Detect which cell encompasses the target text, then output its (x, y) center coordinate. 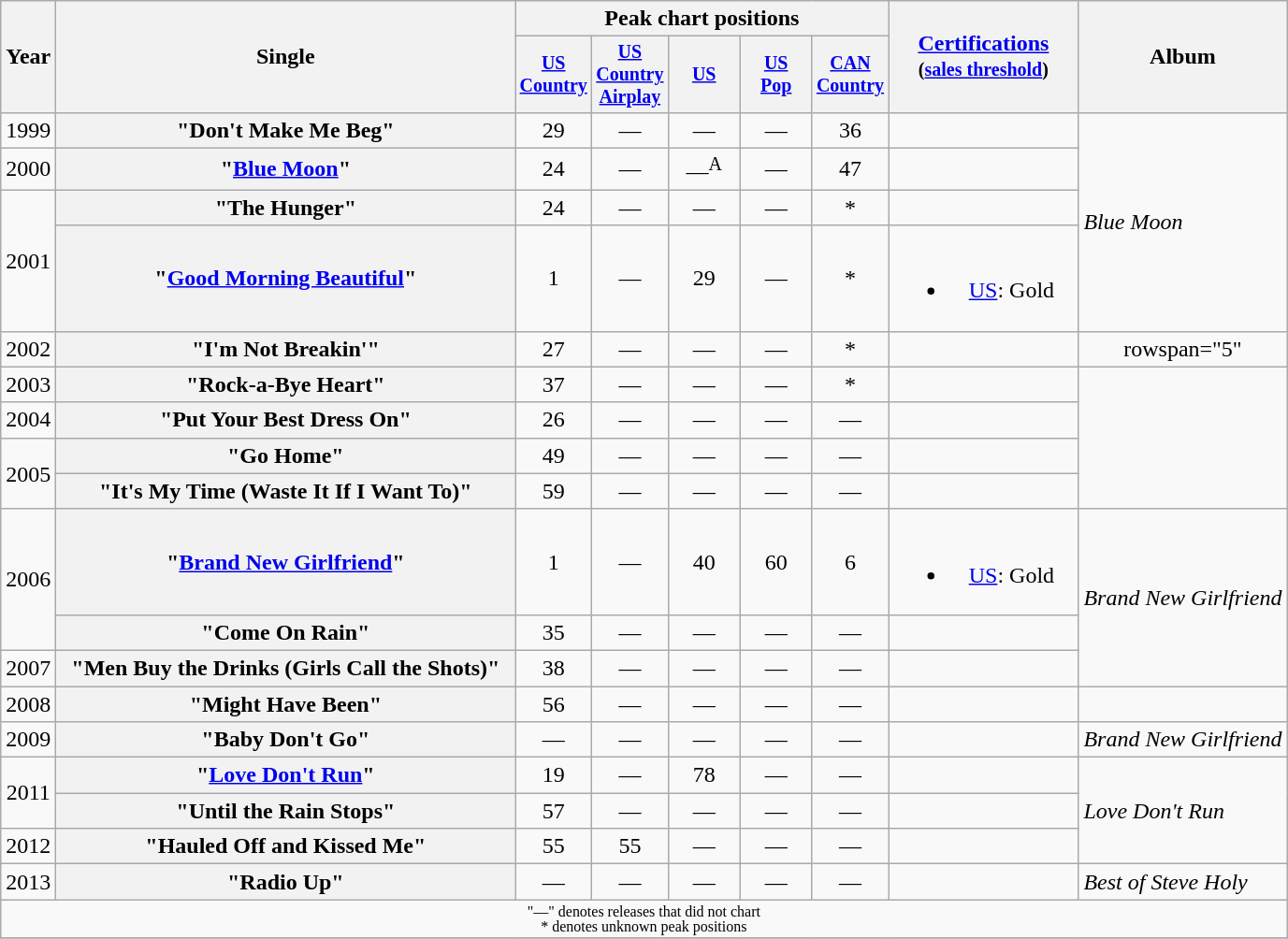
2003 (28, 384)
2011 (28, 793)
2004 (28, 420)
35 (554, 632)
"—" denotes releases that did not chart* denotes unknown peak positions (644, 918)
US Country (554, 75)
59 (554, 491)
CAN Country (850, 75)
US (703, 75)
26 (554, 420)
"Put Your Best Dress On" (286, 420)
—A (703, 168)
"I'm Not Breakin'" (286, 349)
47 (850, 168)
"Come On Rain" (286, 632)
2008 (28, 704)
6 (850, 561)
2002 (28, 349)
2005 (28, 473)
Single (286, 57)
"Until the Rain Stops" (286, 811)
19 (554, 775)
2007 (28, 668)
"Blue Moon" (286, 168)
"Don't Make Me Beg" (286, 130)
"Baby Don't Go" (286, 740)
USPop (776, 75)
"Brand New Girlfriend" (286, 561)
"Hauled Off and Kissed Me" (286, 846)
2012 (28, 846)
Best of Steve Holy (1182, 882)
60 (776, 561)
US Country Airplay (630, 75)
Album (1182, 57)
Blue Moon (1182, 222)
"Love Don't Run" (286, 775)
2006 (28, 580)
2001 (28, 260)
1999 (28, 130)
"Might Have Been" (286, 704)
2009 (28, 740)
"Go Home" (286, 455)
57 (554, 811)
"It's My Time (Waste It If I Want To)" (286, 491)
56 (554, 704)
2000 (28, 168)
2013 (28, 882)
"Rock-a-Bye Heart" (286, 384)
"The Hunger" (286, 208)
37 (554, 384)
Certifications(sales threshold) (984, 57)
Peak chart positions (702, 19)
"Radio Up" (286, 882)
49 (554, 455)
27 (554, 349)
rowspan="5" (1182, 349)
Year (28, 57)
38 (554, 668)
"Men Buy the Drinks (Girls Call the Shots)" (286, 668)
"Good Morning Beautiful" (286, 279)
Love Don't Run (1182, 811)
40 (703, 561)
36 (850, 130)
78 (703, 775)
